Find where the given text appears and provide that cell's center as [x, y] coordinate. 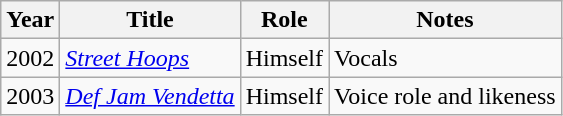
Def Jam Vendetta [150, 96]
Notes [446, 20]
Title [150, 20]
2002 [30, 58]
2003 [30, 96]
Year [30, 20]
Vocals [446, 58]
Voice role and likeness [446, 96]
Street Hoops [150, 58]
Role [284, 20]
